Capture the cell that displays the provided text and extract its (x, y) central coordinate. 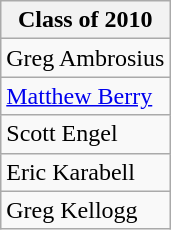
Eric Karabell (86, 172)
Matthew Berry (86, 96)
Greg Kellogg (86, 210)
Scott Engel (86, 134)
Class of 2010 (86, 20)
Greg Ambrosius (86, 58)
